Capture the cell that displays the provided text and extract its [X, Y] central coordinate. 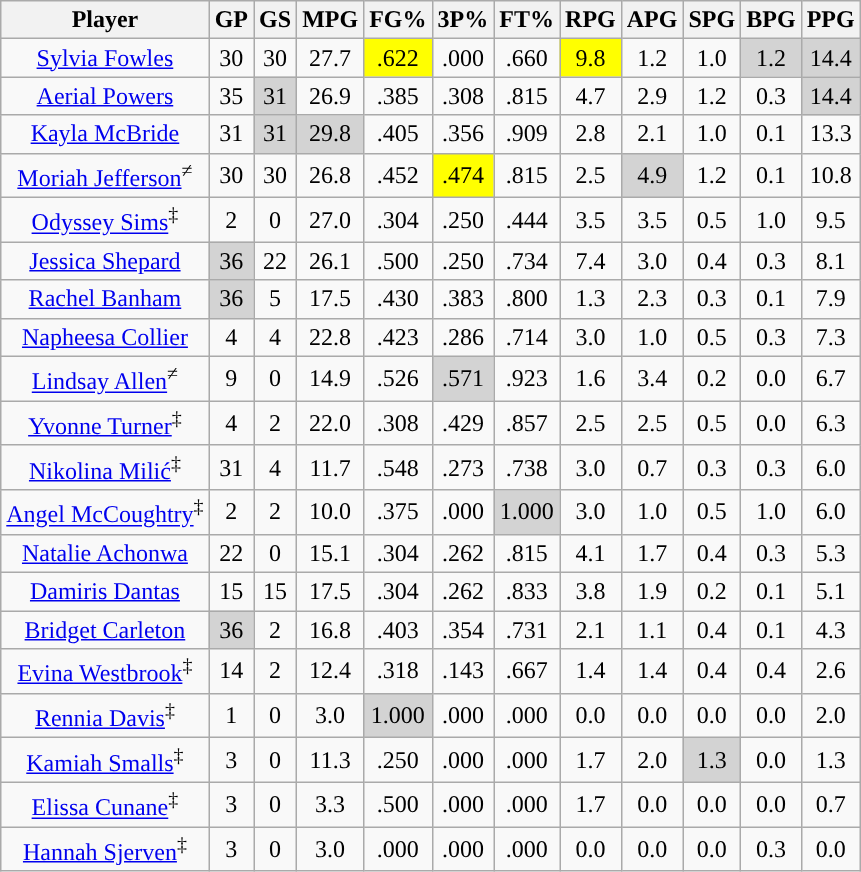
FG% [398, 20]
Nikolina Milić‡ [105, 468]
5.1 [830, 592]
6.7 [830, 378]
10.0 [330, 512]
.423 [398, 337]
.857 [527, 424]
.375 [398, 512]
.403 [398, 630]
9 [231, 378]
15.1 [330, 554]
26.9 [330, 96]
.444 [527, 220]
7.3 [830, 337]
11.7 [330, 468]
FT% [527, 20]
.430 [398, 299]
Moriah Jefferson≠ [105, 176]
6.3 [830, 424]
Natalie Achonwa [105, 554]
.356 [463, 134]
3.4 [652, 378]
.383 [463, 299]
22.0 [330, 424]
GS [276, 20]
27.7 [330, 58]
.731 [527, 630]
2.8 [591, 134]
APG [652, 20]
1 [231, 716]
.405 [398, 134]
14 [231, 672]
27.0 [330, 220]
22.8 [330, 337]
1.1 [652, 630]
.571 [463, 378]
4.1 [591, 554]
GP [231, 20]
.800 [527, 299]
Evina Westbrook‡ [105, 672]
Odyssey Sims‡ [105, 220]
29.8 [330, 134]
35 [231, 96]
Lindsay Allen≠ [105, 378]
4.9 [652, 176]
11.3 [330, 760]
.354 [463, 630]
.738 [527, 468]
SPG [712, 20]
.526 [398, 378]
1.9 [652, 592]
9.8 [591, 58]
Aerial Powers [105, 96]
.548 [398, 468]
4.7 [591, 96]
Hannah Sjerven‡ [105, 850]
MPG [330, 20]
Player [105, 20]
.452 [398, 176]
.429 [463, 424]
26.1 [330, 261]
.734 [527, 261]
2.6 [830, 672]
4.3 [830, 630]
26.8 [330, 176]
Rennia Davis‡ [105, 716]
8.1 [830, 261]
.660 [527, 58]
.714 [527, 337]
.909 [527, 134]
1.6 [591, 378]
5 [276, 299]
.833 [527, 592]
BPG [771, 20]
Napheesa Collier [105, 337]
Rachel Banham [105, 299]
Damiris Dantas [105, 592]
9.5 [830, 220]
3.8 [591, 592]
.474 [463, 176]
13.3 [830, 134]
5.3 [830, 554]
7.4 [591, 261]
10.8 [830, 176]
2.3 [652, 299]
3.3 [330, 804]
14.9 [330, 378]
Yvonne Turner‡ [105, 424]
3P% [463, 20]
Bridget Carleton [105, 630]
.385 [398, 96]
Kayla McBride [105, 134]
.318 [398, 672]
16.8 [330, 630]
2.9 [652, 96]
.622 [398, 58]
12.4 [330, 672]
Jessica Shepard [105, 261]
.143 [463, 672]
Angel McCoughtry‡ [105, 512]
Kamiah Smalls‡ [105, 760]
PPG [830, 20]
.667 [527, 672]
Elissa Cunane‡ [105, 804]
RPG [591, 20]
.286 [463, 337]
.923 [527, 378]
7.9 [830, 299]
.273 [463, 468]
Sylvia Fowles [105, 58]
